Search for the cell housing the specified text and yield its [X, Y] center coordinate. 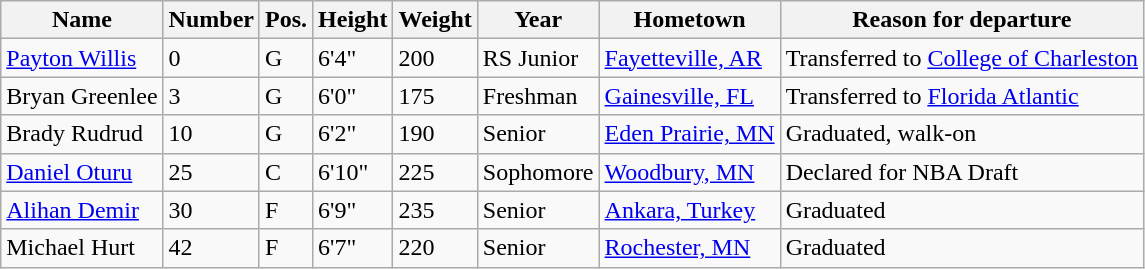
175 [435, 96]
Woodbury, MN [690, 172]
Name [82, 20]
3 [211, 96]
Daniel Oturu [82, 172]
220 [435, 248]
Bryan Greenlee [82, 96]
6'7" [353, 248]
0 [211, 58]
6'9" [353, 210]
Number [211, 20]
6'0" [353, 96]
Alihan Demir [82, 210]
Declared for NBA Draft [962, 172]
Height [353, 20]
6'2" [353, 134]
Transferred to Florida Atlantic [962, 96]
30 [211, 210]
235 [435, 210]
200 [435, 58]
190 [435, 134]
Ankara, Turkey [690, 210]
25 [211, 172]
C [286, 172]
Pos. [286, 20]
Michael Hurt [82, 248]
6'10" [353, 172]
Freshman [538, 96]
6'4" [353, 58]
Transferred to College of Charleston [962, 58]
Fayetteville, AR [690, 58]
Year [538, 20]
10 [211, 134]
Gainesville, FL [690, 96]
Reason for departure [962, 20]
Eden Prairie, MN [690, 134]
Weight [435, 20]
Hometown [690, 20]
RS Junior [538, 58]
42 [211, 248]
Brady Rudrud [82, 134]
Rochester, MN [690, 248]
Sophomore [538, 172]
225 [435, 172]
Payton Willis [82, 58]
Graduated, walk-on [962, 134]
